Provide the [X, Y] coordinate of the cell's center where the given text is located.  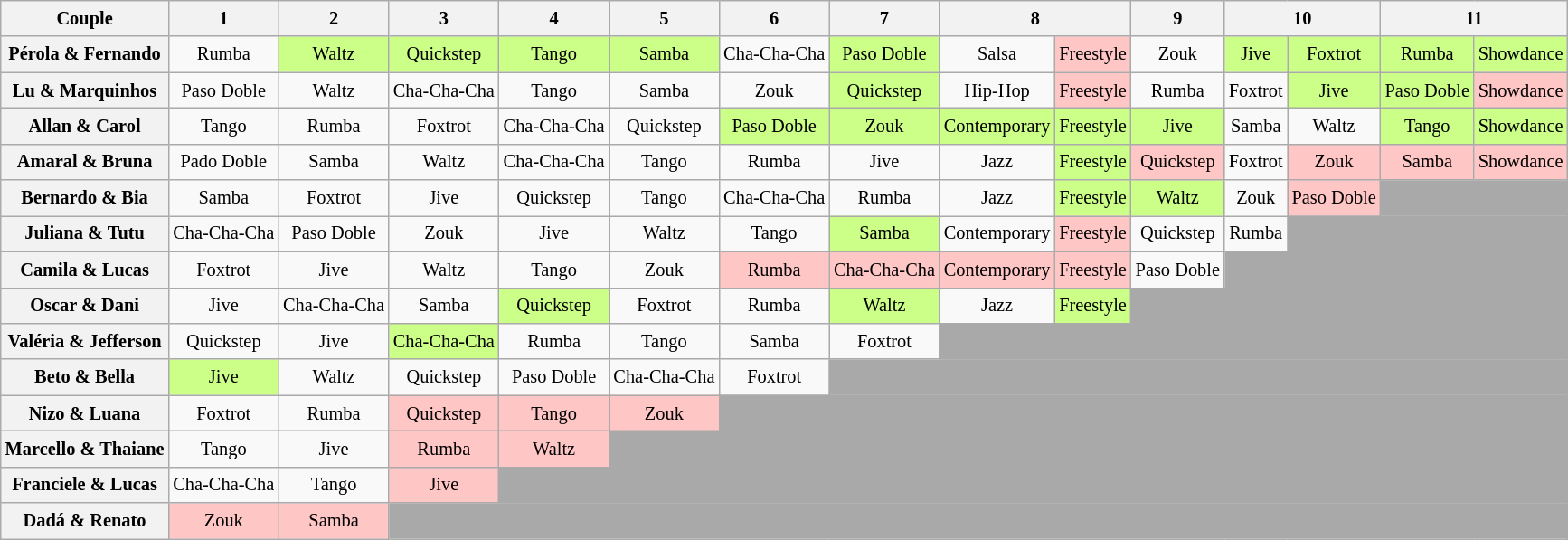
Franciele & Lucas [85, 485]
Juliana & Tutu [85, 233]
7 [884, 18]
Pérola & Fernando [85, 54]
Oscar & Dani [85, 306]
Nizo & Luana [85, 413]
1 [223, 18]
Camila & Lucas [85, 270]
3 [444, 18]
Valéria & Jefferson [85, 341]
Marcello & Thaiane [85, 449]
Lu & Marquinhos [85, 90]
Couple [85, 18]
6 [774, 18]
2 [334, 18]
9 [1177, 18]
8 [1035, 18]
Amaral & Bruna [85, 162]
Pado Doble [223, 162]
Beto & Bella [85, 377]
5 [665, 18]
Hip-Hop [997, 90]
4 [554, 18]
Bernardo & Bia [85, 198]
Allan & Carol [85, 126]
10 [1302, 18]
11 [1474, 18]
Salsa [997, 54]
Dadá & Renato [85, 521]
